Provide the [X, Y] coordinate of the cell's center where the given text is located.  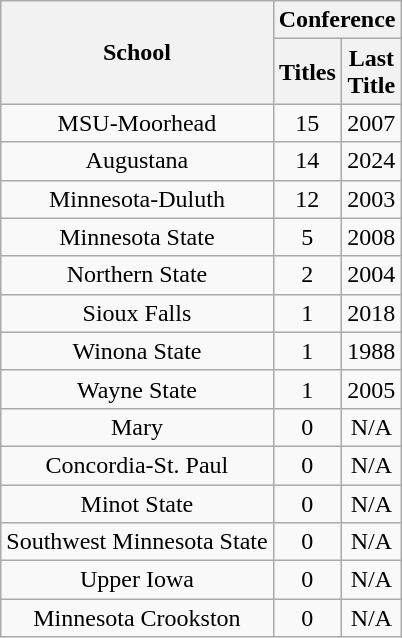
2004 [372, 275]
14 [307, 161]
2 [307, 275]
Mary [137, 427]
Wayne State [137, 389]
Conference [337, 20]
Minot State [137, 503]
5 [307, 237]
1988 [372, 351]
Concordia-St. Paul [137, 465]
MSU-Moorhead [137, 123]
2003 [372, 199]
Minnesota-Duluth [137, 199]
Titles [307, 72]
Upper Iowa [137, 580]
Southwest Minnesota State [137, 542]
2024 [372, 161]
Northern State [137, 275]
Augustana [137, 161]
2007 [372, 123]
12 [307, 199]
Minnesota Crookston [137, 618]
Minnesota State [137, 237]
2008 [372, 237]
15 [307, 123]
Sioux Falls [137, 313]
School [137, 52]
Winona State [137, 351]
LastTitle [372, 72]
2018 [372, 313]
2005 [372, 389]
